Output the (X, Y) coordinate of the center of the cell containing the given text.  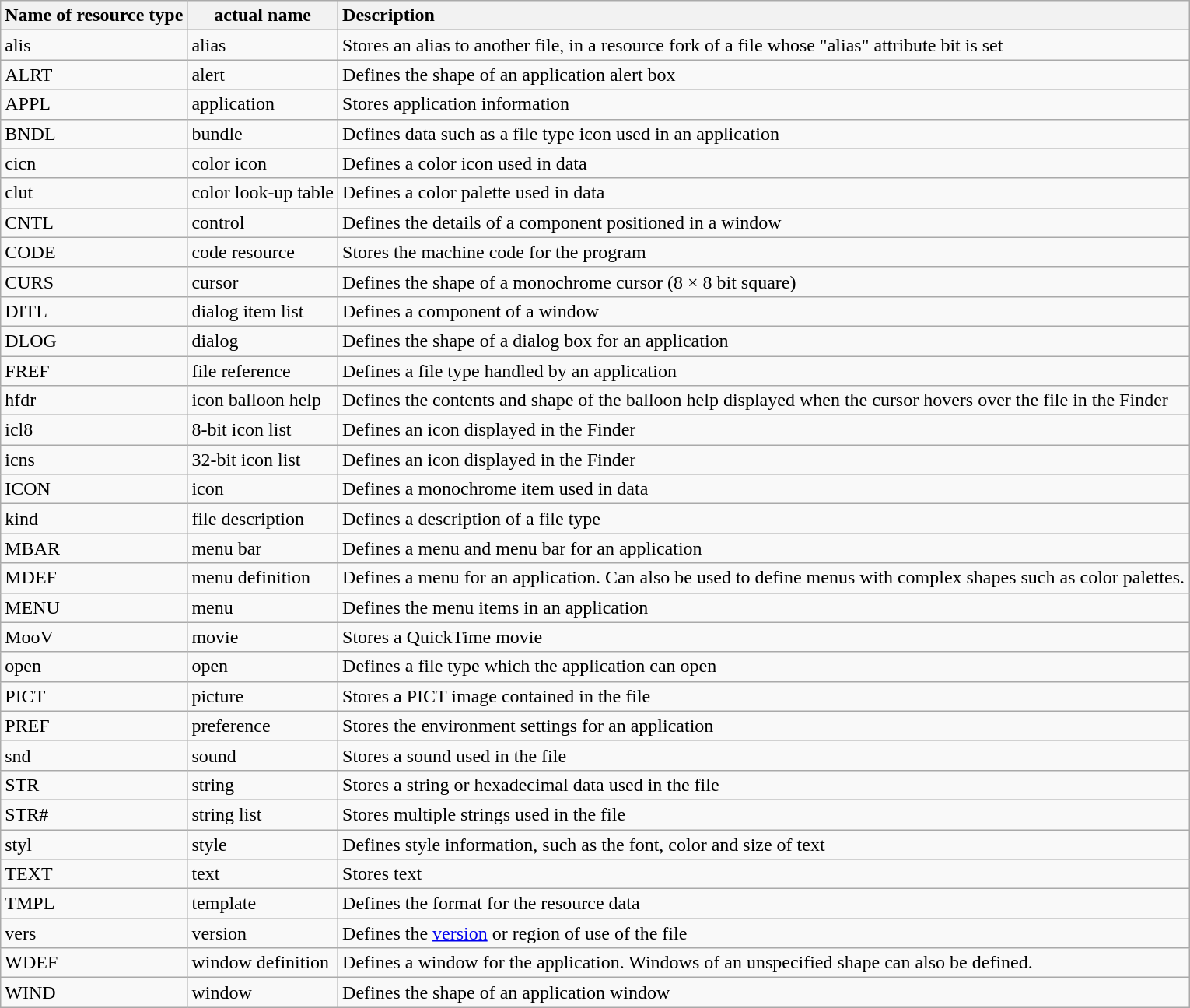
color look-up table (263, 193)
Stores application information (764, 104)
icns (94, 460)
TEXT (94, 874)
code resource (263, 252)
Description (764, 16)
icl8 (94, 430)
cicn (94, 163)
Defines the menu items in an application (764, 607)
sound (263, 755)
Defines a color icon used in data (764, 163)
Stores a sound used in the file (764, 755)
Stores a string or hexadecimal data used in the file (764, 785)
Defines a monochrome item used in data (764, 489)
movie (263, 637)
Defines a color palette used in data (764, 193)
styl (94, 844)
Name of resource type (94, 16)
menu definition (263, 578)
CURS (94, 282)
MooV (94, 637)
FREF (94, 371)
Defines the shape of an application window (764, 992)
Defines a description of a file type (764, 519)
CNTL (94, 222)
Defines the contents and shape of the balloon help displayed when the cursor hovers over the file in the Finder (764, 401)
Defines style information, such as the font, color and size of text (764, 844)
icon (263, 489)
dialog item list (263, 311)
template (263, 904)
string list (263, 814)
alert (263, 75)
BNDL (94, 134)
WIND (94, 992)
Defines a menu and menu bar for an application (764, 548)
Defines the shape of a monochrome cursor (8 × 8 bit square) (764, 282)
APPL (94, 104)
Stores an alias to another file, in a resource fork of a file whose "alias" attribute bit is set (764, 45)
alis (94, 45)
Defines the shape of a dialog box for an application (764, 341)
WDEF (94, 963)
alias (263, 45)
ICON (94, 489)
preference (263, 726)
PREF (94, 726)
icon balloon help (263, 401)
ALRT (94, 75)
file reference (263, 371)
window (263, 992)
Stores the environment settings for an application (764, 726)
Defines the details of a component positioned in a window (764, 222)
Stores a PICT image contained in the file (764, 696)
clut (94, 193)
Stores multiple strings used in the file (764, 814)
Defines the format for the resource data (764, 904)
Stores the machine code for the program (764, 252)
text (263, 874)
MENU (94, 607)
MDEF (94, 578)
Defines data such as a file type icon used in an application (764, 134)
menu (263, 607)
STR# (94, 814)
style (263, 844)
version (263, 933)
kind (94, 519)
vers (94, 933)
snd (94, 755)
cursor (263, 282)
color icon (263, 163)
STR (94, 785)
hfdr (94, 401)
TMPL (94, 904)
menu bar (263, 548)
bundle (263, 134)
8-bit icon list (263, 430)
dialog (263, 341)
Defines a menu for an application. Can also be used to define menus with complex shapes such as color palettes. (764, 578)
application (263, 104)
Defines a component of a window (764, 311)
Stores text (764, 874)
Defines the version or region of use of the file (764, 933)
control (263, 222)
string (263, 785)
MBAR (94, 548)
actual name (263, 16)
picture (263, 696)
DITL (94, 311)
window definition (263, 963)
Stores a QuickTime movie (764, 637)
CODE (94, 252)
PICT (94, 696)
Defines a file type handled by an application (764, 371)
DLOG (94, 341)
Defines the shape of an application alert box (764, 75)
32-bit icon list (263, 460)
Defines a window for the application. Windows of an unspecified shape can also be defined. (764, 963)
Defines a file type which the application can open (764, 667)
file description (263, 519)
